Pinpoint the cell where the given text exists, returning its [X, Y] midpoint coordinate. 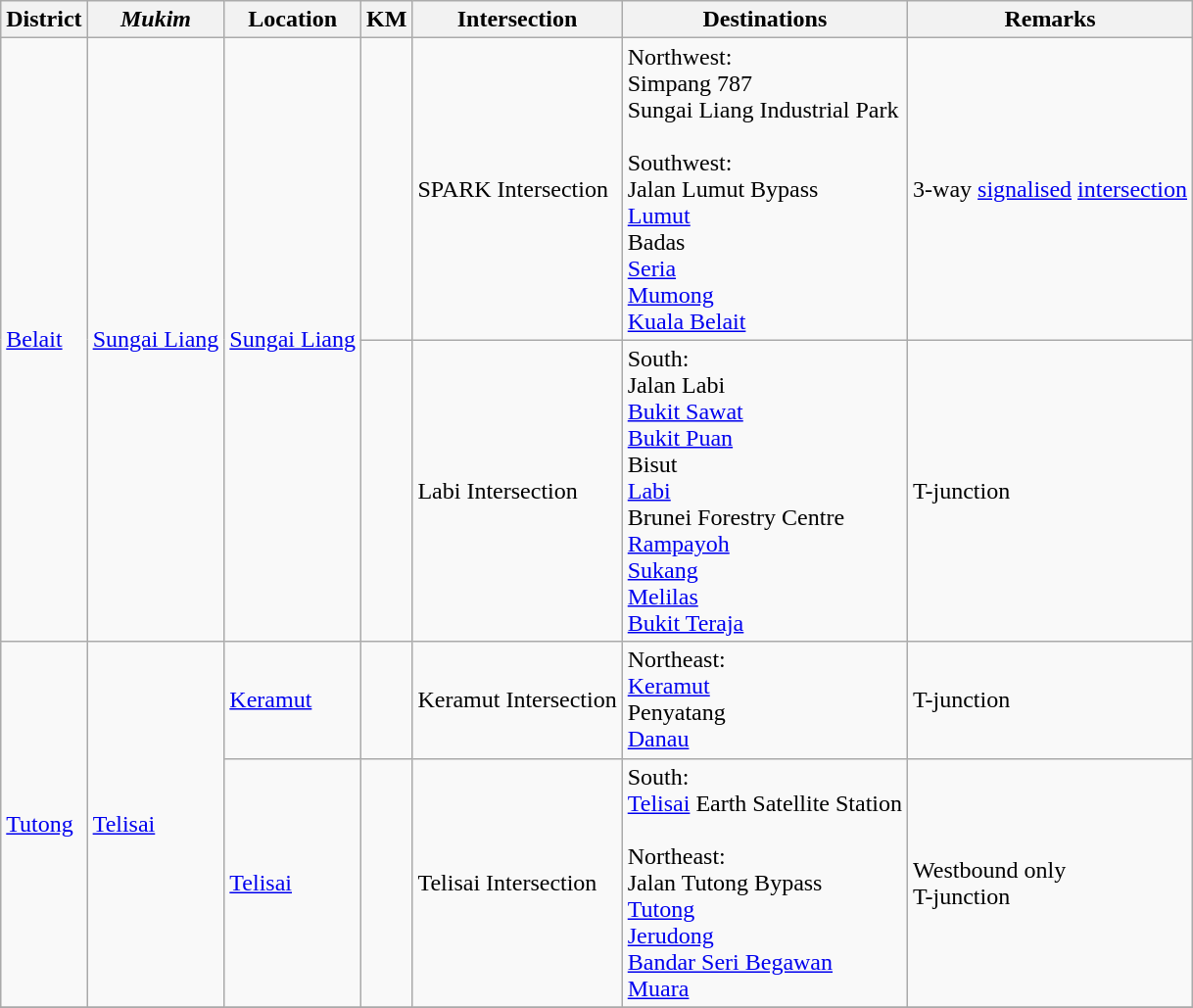
Destinations [764, 20]
South:Jalan LabiBukit SawatBukit PuanBisutLabiBrunei Forestry CentreRampayohSukangMelilasBukit Teraja [764, 491]
Tutong [44, 825]
Mukim [156, 20]
Westbound onlyT-junction [1050, 883]
SPARK Intersection [517, 189]
Keramut [293, 699]
Remarks [1050, 20]
3-way signalised intersection [1050, 189]
Northeast:KeramutPenyatangDanau [764, 699]
Location [293, 20]
Keramut Intersection [517, 699]
District [44, 20]
Intersection [517, 20]
Belait [44, 340]
South:Telisai Earth Satellite StationNortheast: Jalan Tutong BypassTutongJerudongBandar Seri BegawanMuara [764, 883]
Labi Intersection [517, 491]
Northwest:Simpang 787Sungai Liang Industrial ParkSouthwest: Jalan Lumut BypassLumutBadasSeriaMumongKuala Belait [764, 189]
Telisai Intersection [517, 883]
KM [387, 20]
